Provide the [x, y] coordinate of the cell's center where the given text is located.  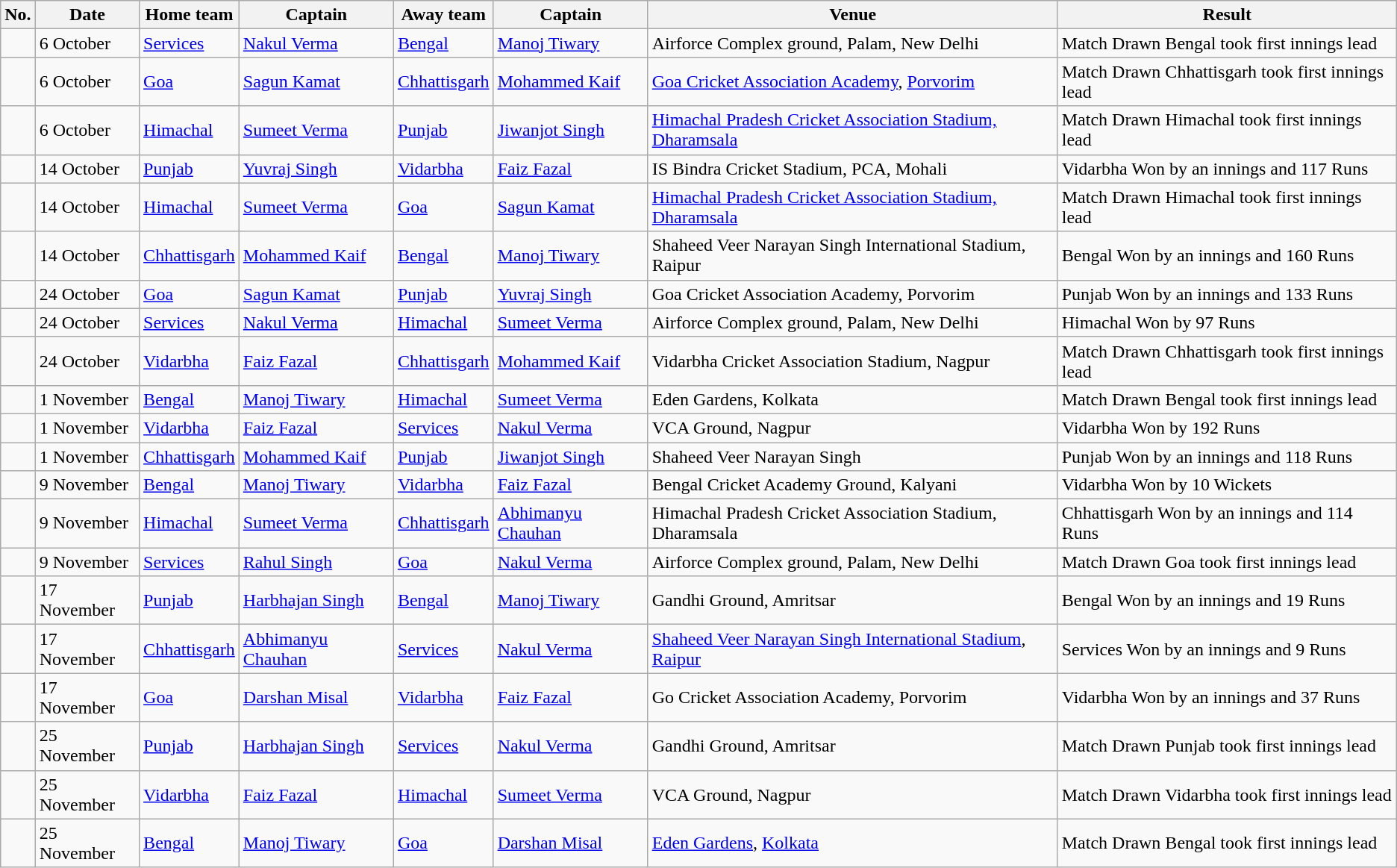
Chhattisgarh Won by an innings and 114 Runs [1227, 524]
Bengal Won by an innings and 160 Runs [1227, 255]
Go Cricket Association Academy, Porvorim [852, 697]
Vidarbha Cricket Association Stadium, Nagpur [852, 361]
Away team [443, 15]
Punjab Won by an innings and 133 Runs [1227, 294]
No. [18, 15]
Rahul Singh [316, 562]
Vidarbha Won by an innings and 117 Runs [1227, 169]
Vidarbha Won by an innings and 37 Runs [1227, 697]
Bengal Won by an innings and 19 Runs [1227, 600]
Match Drawn Goa took first innings lead [1227, 562]
Himachal Won by 97 Runs [1227, 322]
Services Won by an innings and 9 Runs [1227, 649]
Match Drawn Vidarbha took first innings lead [1227, 794]
Vidarbha Won by 192 Runs [1227, 428]
Match Drawn Punjab took first innings lead [1227, 746]
Result [1227, 15]
Shaheed Veer Narayan Singh [852, 456]
Home team [190, 15]
Venue [852, 15]
Date [87, 15]
IS Bindra Cricket Stadium, PCA, Mohali [852, 169]
Vidarbha Won by 10 Wickets [1227, 485]
Punjab Won by an innings and 118 Runs [1227, 456]
Bengal Cricket Academy Ground, Kalyani [852, 485]
